Search for the cell housing the specified text and yield its [X, Y] center coordinate. 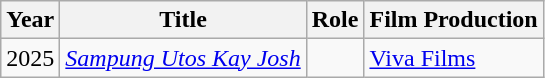
Viva Films [454, 58]
Film Production [454, 20]
Sampung Utos Kay Josh [183, 58]
Title [183, 20]
Year [30, 20]
2025 [30, 58]
Role [335, 20]
